Output the [X, Y] coordinate of the center of the cell containing the given text.  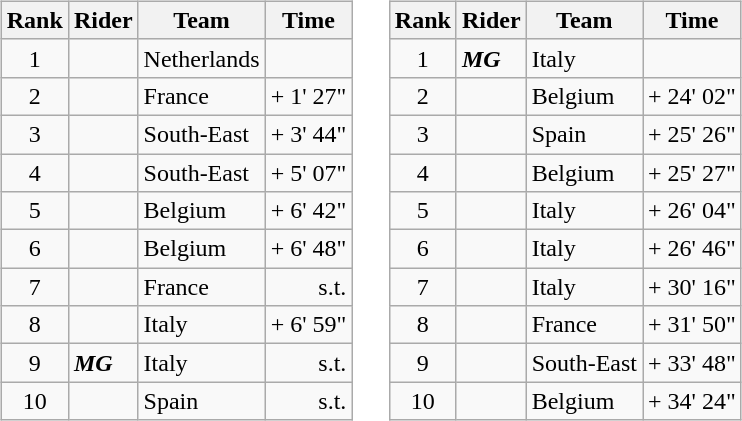
+ 1' 27" [308, 96]
+ 34' 24" [692, 401]
+ 5' 07" [308, 173]
+ 6' 42" [308, 211]
+ 31' 50" [692, 325]
+ 33' 48" [692, 363]
+ 26' 46" [692, 249]
Netherlands [202, 58]
+ 25' 27" [692, 173]
+ 24' 02" [692, 96]
+ 6' 48" [308, 249]
+ 26' 04" [692, 211]
+ 30' 16" [692, 287]
+ 6' 59" [308, 325]
+ 25' 26" [692, 134]
+ 3' 44" [308, 134]
